Capture the cell that displays the provided text and extract its [x, y] central coordinate. 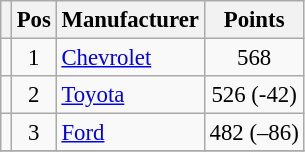
526 (-42) [254, 95]
Toyota [130, 95]
3 [34, 133]
Manufacturer [130, 20]
568 [254, 58]
Chevrolet [130, 58]
Pos [34, 20]
Points [254, 20]
Ford [130, 133]
482 (–86) [254, 133]
2 [34, 95]
1 [34, 58]
